Return the (X, Y) coordinate for the center point of the cell that contains the specified text.  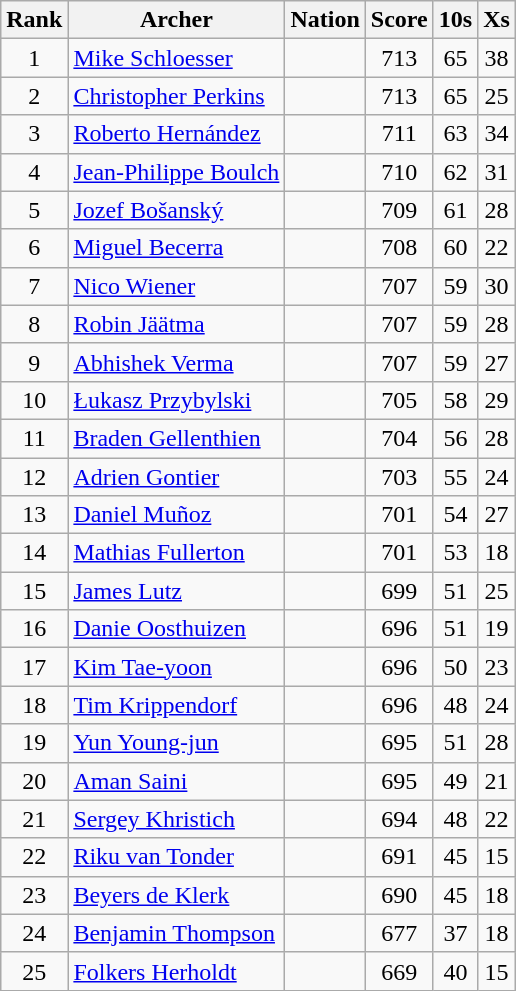
10s (455, 20)
17 (34, 667)
Roberto Hernández (176, 134)
63 (455, 134)
Robin Jäätma (176, 324)
708 (399, 248)
10 (34, 400)
Christopher Perkins (176, 96)
Folkers Herholdt (176, 971)
8 (34, 324)
703 (399, 477)
Score (399, 20)
709 (399, 210)
Xs (497, 20)
Riku van Tonder (176, 857)
Braden Gellenthien (176, 438)
James Lutz (176, 591)
Łukasz Przybylski (176, 400)
Tim Krippendorf (176, 705)
49 (455, 781)
691 (399, 857)
55 (455, 477)
Abhishek Verma (176, 362)
705 (399, 400)
704 (399, 438)
31 (497, 172)
34 (497, 134)
Kim Tae-yoon (176, 667)
Jozef Bošanský (176, 210)
7 (34, 286)
5 (34, 210)
Nation (325, 20)
61 (455, 210)
Adrien Gontier (176, 477)
Rank (34, 20)
Aman Saini (176, 781)
11 (34, 438)
20 (34, 781)
710 (399, 172)
Mathias Fullerton (176, 553)
16 (34, 629)
Yun Young-jun (176, 743)
711 (399, 134)
6 (34, 248)
56 (455, 438)
4 (34, 172)
Benjamin Thompson (176, 933)
Beyers de Klerk (176, 895)
669 (399, 971)
699 (399, 591)
60 (455, 248)
Daniel Muñoz (176, 515)
14 (34, 553)
Jean-Philippe Boulch (176, 172)
1 (34, 58)
694 (399, 819)
Mike Schloesser (176, 58)
50 (455, 667)
40 (455, 971)
Sergey Khristich (176, 819)
62 (455, 172)
677 (399, 933)
2 (34, 96)
3 (34, 134)
38 (497, 58)
Danie Oosthuizen (176, 629)
58 (455, 400)
Archer (176, 20)
12 (34, 477)
54 (455, 515)
13 (34, 515)
690 (399, 895)
29 (497, 400)
Miguel Becerra (176, 248)
Nico Wiener (176, 286)
30 (497, 286)
37 (455, 933)
53 (455, 553)
9 (34, 362)
